Pinpoint the cell where the given text exists, returning its [X, Y] midpoint coordinate. 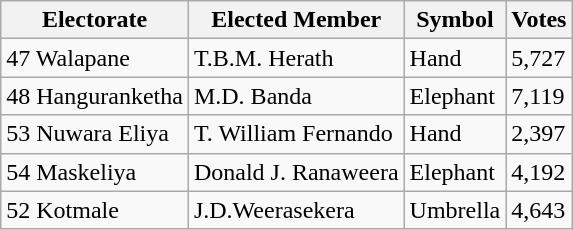
T.B.M. Herath [296, 58]
48 Hanguranketha [95, 96]
Symbol [455, 20]
Elected Member [296, 20]
47 Walapane [95, 58]
52 Kotmale [95, 210]
53 Nuwara Eliya [95, 134]
T. William Fernando [296, 134]
4,643 [539, 210]
Donald J. Ranaweera [296, 172]
Electorate [95, 20]
M.D. Banda [296, 96]
2,397 [539, 134]
J.D.Weerasekera [296, 210]
Votes [539, 20]
7,119 [539, 96]
Umbrella [455, 210]
54 Maskeliya [95, 172]
5,727 [539, 58]
4,192 [539, 172]
